Locate the cell with the specified text and output its (x, y) center coordinate. 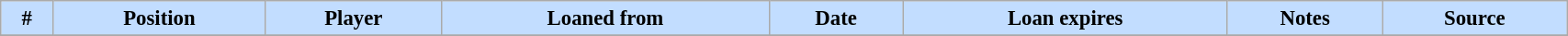
Date (836, 18)
Loaned from (606, 18)
Notes (1304, 18)
Position (160, 18)
# (28, 18)
Player (354, 18)
Loan expires (1066, 18)
Source (1475, 18)
